Pinpoint the cell where the given text exists, returning its [X, Y] midpoint coordinate. 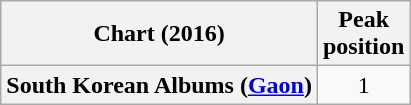
Chart (2016) [160, 34]
South Korean Albums (Gaon) [160, 85]
1 [363, 85]
Peakposition [363, 34]
